Search for the cell housing the specified text and yield its [X, Y] center coordinate. 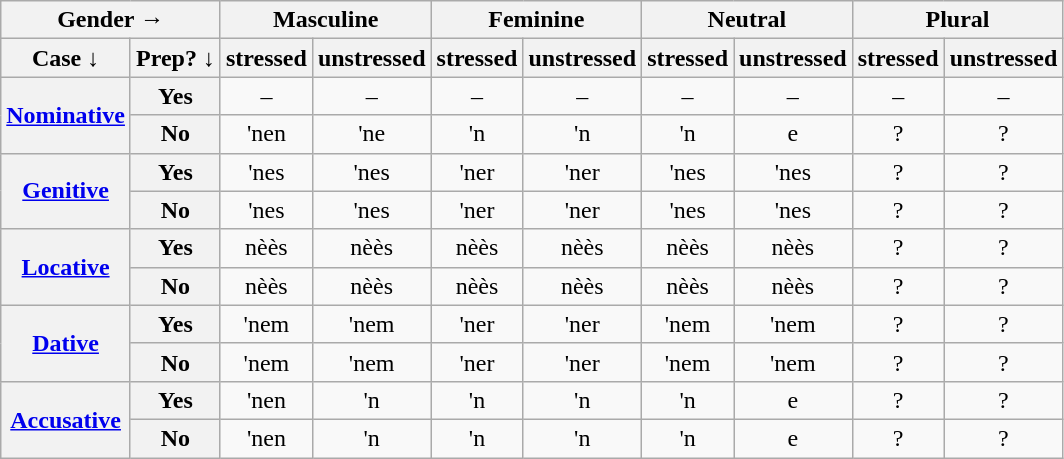
Dative [66, 343]
Plural [958, 20]
Genitive [66, 191]
Case ↓ [66, 58]
Prep? ↓ [175, 58]
Gender → [111, 20]
'ne [372, 134]
Nominative [66, 115]
Feminine [536, 20]
Masculine [326, 20]
Neutral [748, 20]
Locative [66, 267]
Accusative [66, 419]
